Detect which cell encompasses the target text, then output its [X, Y] center coordinate. 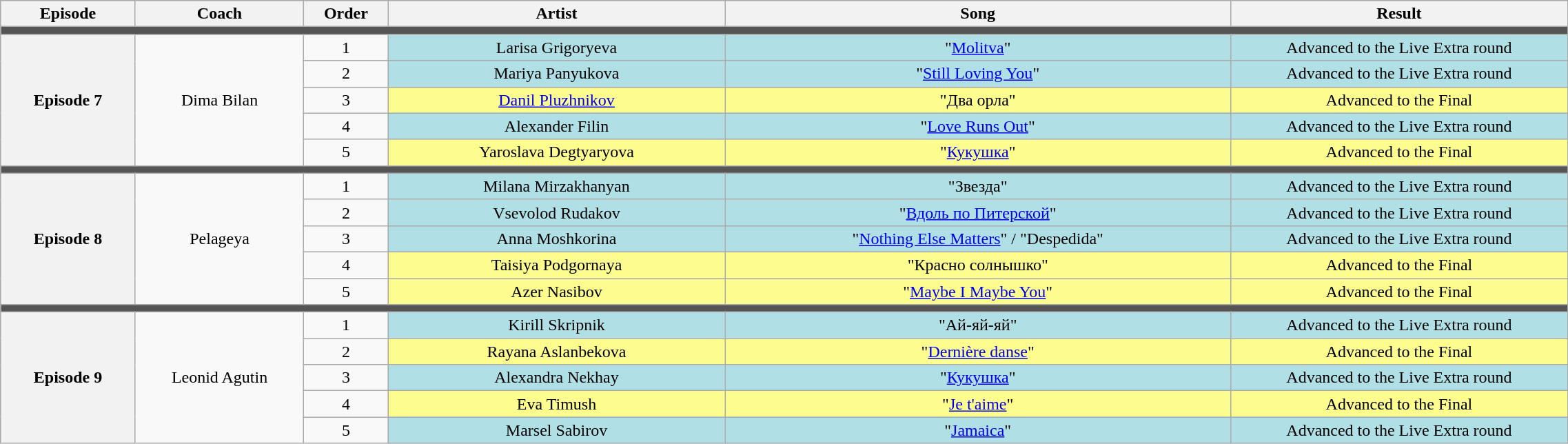
"Красно солнышко" [977, 265]
Artist [557, 14]
Episode 8 [68, 239]
"Love Runs Out" [977, 126]
Order [346, 14]
Alexander Filin [557, 126]
"Still Loving You" [977, 74]
Coach [219, 14]
"Jamaica" [977, 430]
Marsel Sabirov [557, 430]
"Je t'aime" [977, 404]
"Два орла" [977, 100]
"Ай-яй-яй" [977, 325]
Yaroslava Degtyaryova [557, 152]
Mariya Panyukova [557, 74]
Eva Timush [557, 404]
Danil Pluzhnikov [557, 100]
"Molitva" [977, 48]
"Вдоль по Питерской" [977, 212]
"Dernière danse" [977, 352]
Episode 9 [68, 378]
"Nothing Else Matters" / "Despedida" [977, 239]
Result [1399, 14]
Rayana Aslanbekova [557, 352]
Milana Mirzakhanyan [557, 186]
Taisiya Podgornaya [557, 265]
"Maybe I Maybe You" [977, 292]
Azer Nasibov [557, 292]
Anna Moshkorina [557, 239]
Kirill Skripnik [557, 325]
Leonid Agutin [219, 378]
Pelageya [219, 239]
Alexandra Nekhay [557, 378]
Song [977, 14]
Episode [68, 14]
Dima Bilan [219, 100]
Episode 7 [68, 100]
Larisa Grigoryeva [557, 48]
Vsevolod Rudakov [557, 212]
"Звезда" [977, 186]
